Determine the [X, Y] coordinate at the center of the cell enclosing the given text.  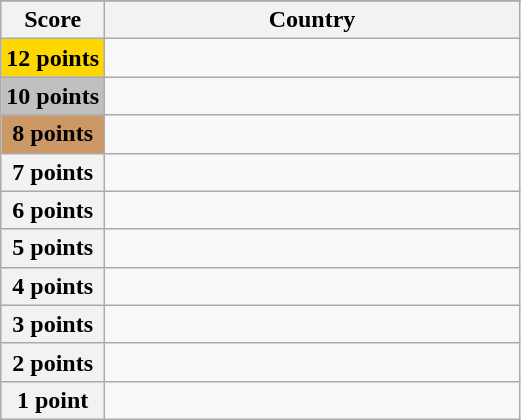
4 points [53, 286]
12 points [53, 58]
Country [312, 20]
2 points [53, 362]
5 points [53, 248]
8 points [53, 134]
7 points [53, 172]
10 points [53, 96]
Score [53, 20]
3 points [53, 324]
6 points [53, 210]
1 point [53, 400]
